Capture the cell that displays the provided text and extract its (x, y) central coordinate. 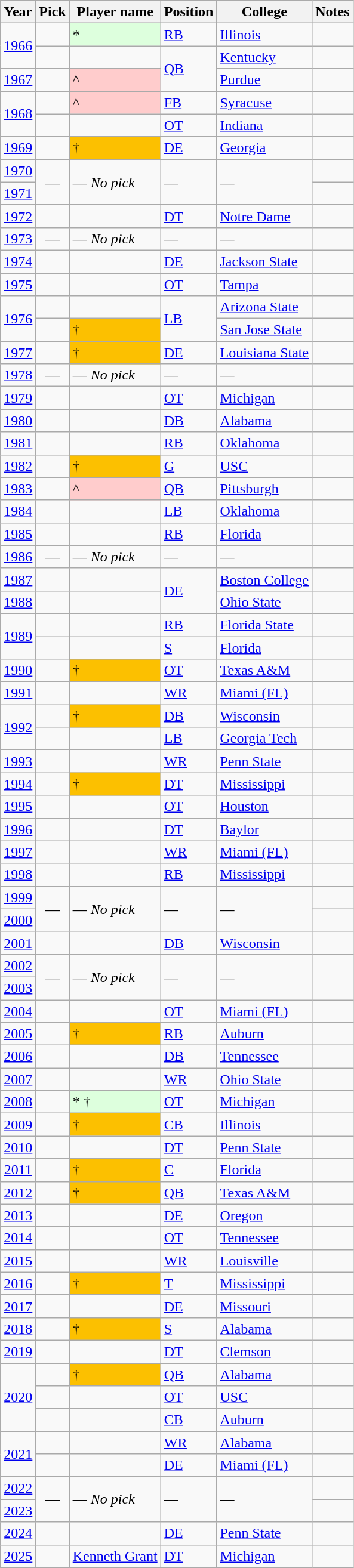
Jackson State (264, 261)
1976 (18, 319)
Notes (333, 12)
2016 (18, 1283)
Houston (264, 807)
Tampa (264, 285)
College (264, 12)
2018 (18, 1329)
1998 (18, 875)
Kentucky (264, 57)
1981 (18, 443)
Position (189, 12)
Notre Dame (264, 216)
1993 (18, 761)
* (115, 35)
1982 (18, 466)
2014 (18, 1238)
1977 (18, 353)
1966 (18, 46)
2021 (18, 1454)
Indiana (264, 125)
2005 (18, 1034)
1974 (18, 261)
Player name (115, 12)
2000 (18, 920)
Syracuse (264, 103)
Louisiana State (264, 353)
Arizona State (264, 307)
2017 (18, 1306)
1970 (18, 171)
1995 (18, 807)
2011 (18, 1170)
C (189, 1170)
2008 (18, 1102)
Missouri (264, 1306)
1992 (18, 727)
San Jose State (264, 330)
1987 (18, 579)
1979 (18, 398)
T (189, 1283)
Georgia (264, 148)
FB (189, 103)
2020 (18, 1397)
Georgia Tech (264, 739)
* † (115, 1102)
1973 (18, 239)
1999 (18, 897)
1994 (18, 784)
Pittsburgh (264, 489)
Kenneth Grant (115, 1556)
1986 (18, 557)
2015 (18, 1261)
2022 (18, 1488)
1997 (18, 852)
2012 (18, 1193)
2002 (18, 965)
Year (18, 12)
Clemson (264, 1351)
1971 (18, 193)
1975 (18, 285)
1978 (18, 375)
G (189, 466)
2001 (18, 943)
2003 (18, 988)
Louisville (264, 1261)
2019 (18, 1351)
1988 (18, 602)
2007 (18, 1079)
2013 (18, 1215)
2006 (18, 1057)
Purdue (264, 80)
1980 (18, 421)
Boston College (264, 579)
Florida State (264, 625)
Pick (53, 12)
1968 (18, 114)
Baylor (264, 829)
1990 (18, 671)
1984 (18, 511)
2024 (18, 1533)
2025 (18, 1556)
1983 (18, 489)
1996 (18, 829)
1989 (18, 636)
1991 (18, 693)
2010 (18, 1147)
2023 (18, 1511)
1967 (18, 80)
1972 (18, 216)
2004 (18, 1011)
Oregon (264, 1215)
1985 (18, 534)
1969 (18, 148)
2009 (18, 1125)
